Find where the given text appears and provide that cell's center as [X, Y] coordinate. 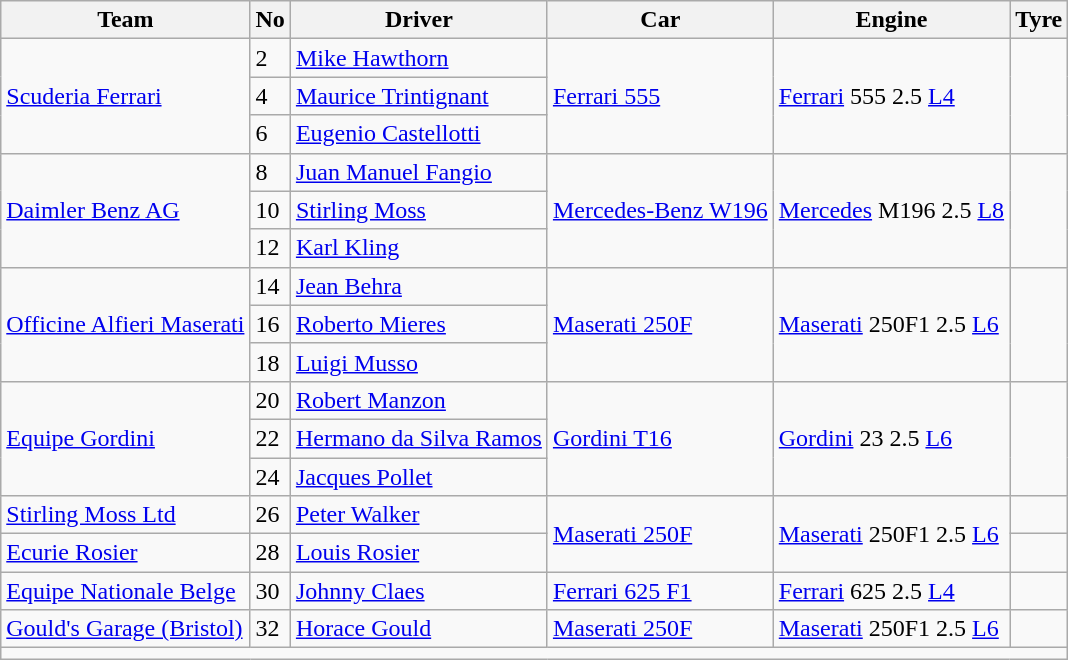
22 [270, 438]
24 [270, 477]
18 [270, 362]
Gordini T16 [660, 438]
20 [270, 400]
Horace Gould [418, 629]
Driver [418, 20]
Mercedes-Benz W196 [660, 210]
12 [270, 248]
No [270, 20]
Ferrari 625 2.5 L4 [891, 591]
26 [270, 515]
8 [270, 172]
Hermano da Silva Ramos [418, 438]
2 [270, 58]
Engine [891, 20]
Tyre [1039, 20]
Jacques Pollet [418, 477]
Daimler Benz AG [126, 210]
32 [270, 629]
Gould's Garage (Bristol) [126, 629]
Ecurie Rosier [126, 553]
Officine Alfieri Maserati [126, 324]
Team [126, 20]
28 [270, 553]
Eugenio Castellotti [418, 134]
Louis Rosier [418, 553]
Ferrari 555 [660, 96]
Gordini 23 2.5 L6 [891, 438]
Johnny Claes [418, 591]
Mercedes M196 2.5 L8 [891, 210]
Stirling Moss [418, 210]
4 [270, 96]
Stirling Moss Ltd [126, 515]
Car [660, 20]
Jean Behra [418, 286]
Mike Hawthorn [418, 58]
Juan Manuel Fangio [418, 172]
16 [270, 324]
Ferrari 625 F1 [660, 591]
Roberto Mieres [418, 324]
14 [270, 286]
10 [270, 210]
Ferrari 555 2.5 L4 [891, 96]
Equipe Nationale Belge [126, 591]
Scuderia Ferrari [126, 96]
Karl Kling [418, 248]
Peter Walker [418, 515]
Equipe Gordini [126, 438]
Luigi Musso [418, 362]
30 [270, 591]
Maurice Trintignant [418, 96]
Robert Manzon [418, 400]
6 [270, 134]
